Provide the (x, y) coordinate of the cell's center where the given text is located.  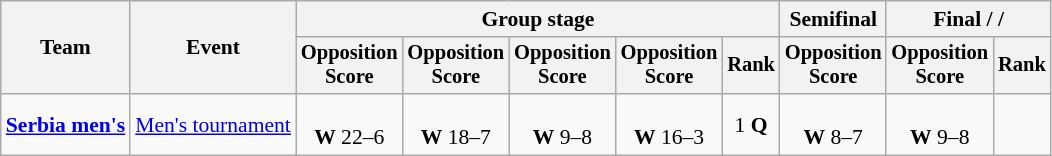
W 8–7 (834, 124)
Serbia men's (66, 124)
W 22–6 (350, 124)
W 18–7 (456, 124)
Men's tournament (213, 124)
1 Q (751, 124)
Team (66, 48)
Event (213, 48)
Final / / (968, 19)
W 16–3 (670, 124)
Semifinal (834, 19)
Group stage (538, 19)
